Extract the [X, Y] coordinate from the center of the cell holding the provided text.  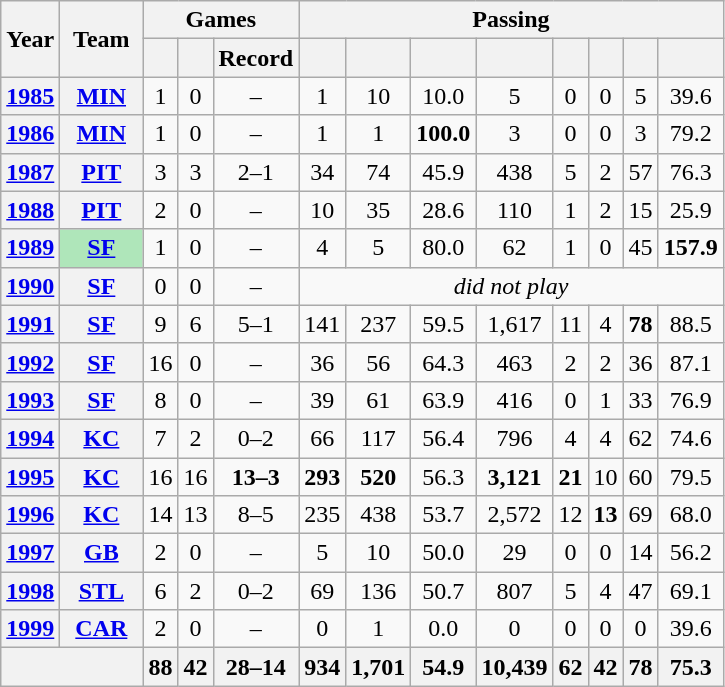
87.1 [690, 362]
74.6 [690, 438]
CAR [102, 629]
39 [322, 400]
0.0 [444, 629]
237 [378, 324]
1989 [30, 248]
29 [514, 553]
1987 [30, 172]
3,121 [514, 477]
1,617 [514, 324]
21 [570, 477]
53.7 [444, 515]
235 [322, 515]
76.9 [690, 400]
56.3 [444, 477]
1996 [30, 515]
76.3 [690, 172]
75.3 [690, 667]
1999 [30, 629]
79.2 [690, 134]
1994 [30, 438]
10.0 [444, 96]
50.0 [444, 553]
10,439 [514, 667]
80.0 [444, 248]
50.7 [444, 591]
1990 [30, 286]
GB [102, 553]
57 [640, 172]
74 [378, 172]
293 [322, 477]
61 [378, 400]
141 [322, 324]
117 [378, 438]
1995 [30, 477]
56 [378, 362]
1988 [30, 210]
136 [378, 591]
34 [322, 172]
13–3 [256, 477]
64.3 [444, 362]
60 [640, 477]
47 [640, 591]
7 [160, 438]
1991 [30, 324]
56.4 [444, 438]
2–1 [256, 172]
Record [256, 58]
8 [160, 400]
100.0 [444, 134]
807 [514, 591]
66 [322, 438]
45.9 [444, 172]
1986 [30, 134]
Year [30, 39]
934 [322, 667]
63.9 [444, 400]
35 [378, 210]
45 [640, 248]
88.5 [690, 324]
1985 [30, 96]
88 [160, 667]
28.6 [444, 210]
2,572 [514, 515]
33 [640, 400]
5–1 [256, 324]
28–14 [256, 667]
Games [221, 20]
520 [378, 477]
1,701 [378, 667]
did not play [511, 286]
463 [514, 362]
Passing [511, 20]
11 [570, 324]
110 [514, 210]
8–5 [256, 515]
1998 [30, 591]
59.5 [444, 324]
9 [160, 324]
157.9 [690, 248]
Team [102, 39]
69.1 [690, 591]
1997 [30, 553]
12 [570, 515]
STL [102, 591]
15 [640, 210]
25.9 [690, 210]
1992 [30, 362]
1993 [30, 400]
796 [514, 438]
416 [514, 400]
68.0 [690, 515]
56.2 [690, 553]
79.5 [690, 477]
54.9 [444, 667]
